Locate the cell with the specified text and output its (X, Y) center coordinate. 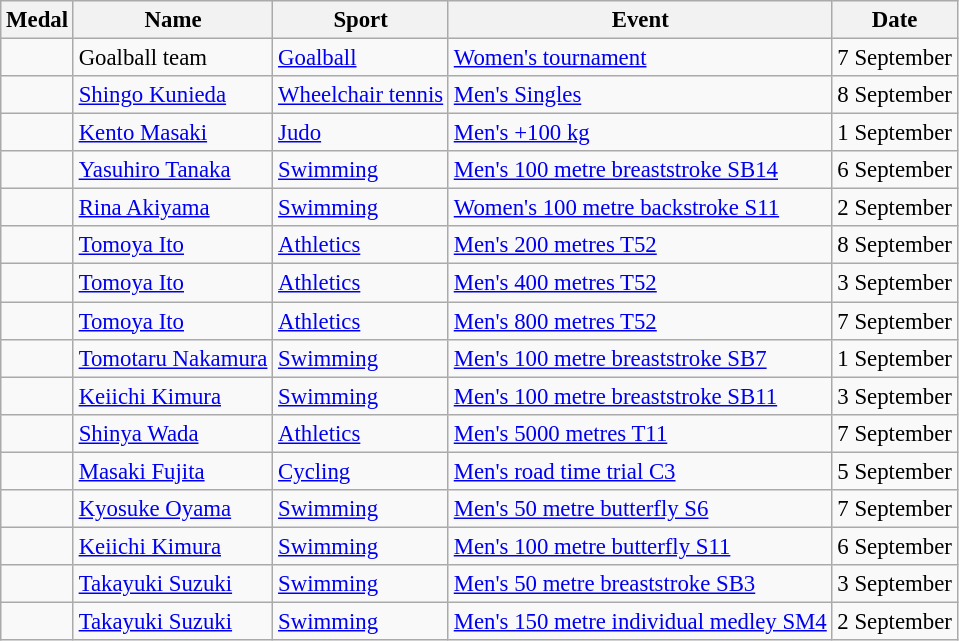
Goalball (361, 58)
Men's 200 metres T52 (640, 245)
Men's 150 metre individual medley SM4 (640, 621)
Cycling (361, 471)
Shingo Kunieda (172, 95)
Tomotaru Nakamura (172, 358)
Men's 800 metres T52 (640, 321)
5 September (894, 471)
Judo (361, 133)
Men's 50 metre butterfly S6 (640, 509)
Kyosuke Oyama (172, 509)
Yasuhiro Tanaka (172, 170)
Goalball team (172, 58)
Men's 100 metre breaststroke SB7 (640, 358)
Kento Masaki (172, 133)
Men's +100 kg (640, 133)
Men's Singles (640, 95)
Men's 100 metre breaststroke SB14 (640, 170)
Rina Akiyama (172, 208)
Men's 50 metre breaststroke SB3 (640, 584)
Women's tournament (640, 58)
Men's road time trial C3 (640, 471)
Event (640, 20)
Wheelchair tennis (361, 95)
Shinya Wada (172, 433)
Men's 100 metre butterfly S11 (640, 546)
Masaki Fujita (172, 471)
Women's 100 metre backstroke S11 (640, 208)
Name (172, 20)
Men's 400 metres T52 (640, 283)
Date (894, 20)
Men's 5000 metres T11 (640, 433)
Medal (38, 20)
Sport (361, 20)
Men's 100 metre breaststroke SB11 (640, 396)
